Identify which cell holds the provided text, then report its [x, y] central coordinate. 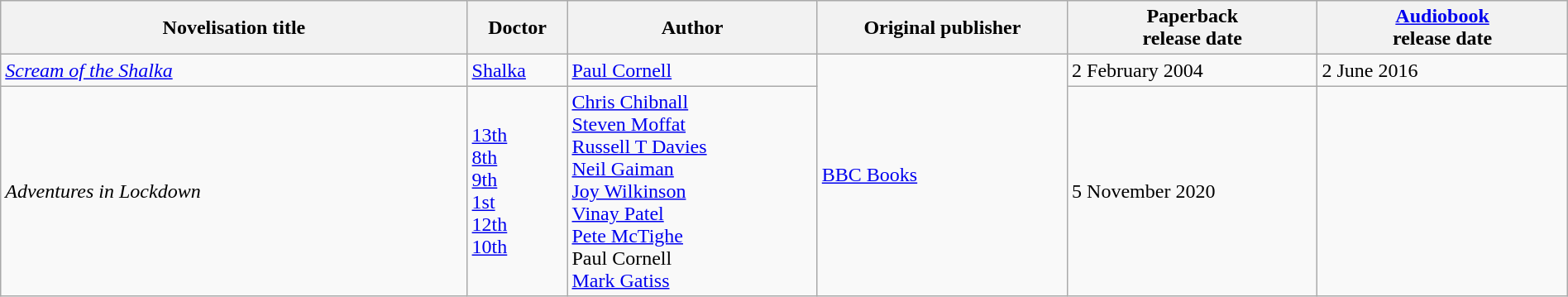
Audiobook release date [1442, 28]
Author [692, 28]
Adventures in Lockdown [234, 191]
2 February 2004 [1193, 70]
Paperback release date [1193, 28]
5 November 2020 [1193, 191]
BBC Books [942, 175]
Original publisher [942, 28]
Scream of the Shalka [234, 70]
2 June 2016 [1442, 70]
13th8th9th1st12th10th [518, 191]
Paul Cornell [692, 70]
Chris ChibnallSteven MoffatRussell T DaviesNeil GaimanJoy WilkinsonVinay PatelPete McTighePaul CornellMark Gatiss [692, 191]
Novelisation title [234, 28]
Doctor [518, 28]
Shalka [518, 70]
